Provide the (X, Y) coordinate of the cell's center where the given text is located.  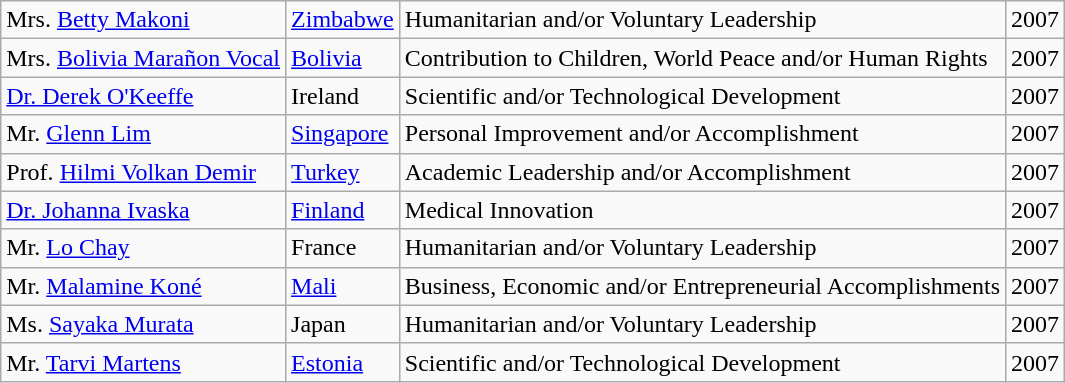
Finland (343, 210)
Zimbabwe (343, 20)
Mrs. Bolivia Marañon Vocal (144, 58)
Singapore (343, 134)
Contribution to Children, World Peace and/or Human Rights (702, 58)
Turkey (343, 172)
Estonia (343, 362)
Bolivia (343, 58)
Medical Innovation (702, 210)
Ms. Sayaka Murata (144, 324)
Mr. Lo Chay (144, 248)
Japan (343, 324)
Mr. Malamine Koné (144, 286)
Mrs. Betty Makoni (144, 20)
Dr. Johanna Ivaska (144, 210)
Ireland (343, 96)
Mr. Tarvi Martens (144, 362)
Mali (343, 286)
Academic Leadership and/or Accomplishment (702, 172)
Dr. Derek O'Keeffe (144, 96)
Prof. Hilmi Volkan Demir (144, 172)
Business, Economic and/or Entrepreneurial Accomplishments (702, 286)
Mr. Glenn Lim (144, 134)
France (343, 248)
Personal Improvement and/or Accomplishment (702, 134)
